Capture the cell that displays the provided text and extract its [x, y] central coordinate. 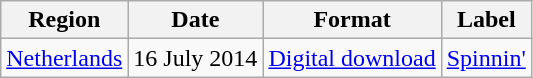
Date [196, 20]
Format [352, 20]
16 July 2014 [196, 58]
Netherlands [64, 58]
Region [64, 20]
Label [486, 20]
Spinnin' [486, 58]
Digital download [352, 58]
